From the cell containing the given text, extract its center point as [X, Y] coordinate. 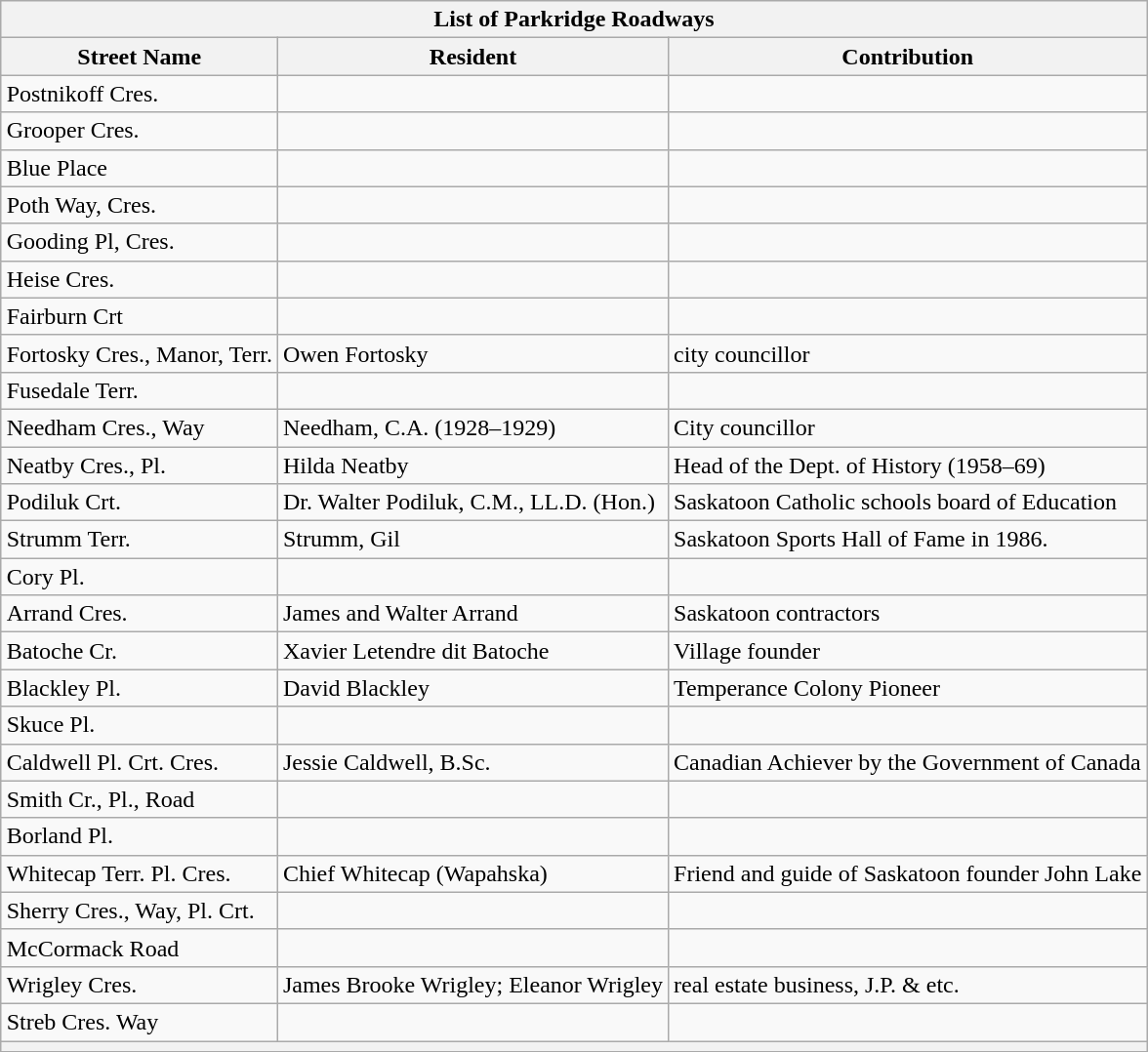
Cory Pl. [139, 577]
Chief Whitecap (Wapahska) [472, 873]
Xavier Letendre dit Batoche [472, 651]
Blackley Pl. [139, 688]
Canadian Achiever by the Government of Canada [908, 762]
Owen Fortosky [472, 353]
Street Name [139, 57]
Fairburn Crt [139, 316]
Fusedale Terr. [139, 390]
Blue Place [139, 168]
Caldwell Pl. Crt. Cres. [139, 762]
city councillor [908, 353]
Fortosky Cres., Manor, Terr. [139, 353]
Strumm, Gil [472, 540]
Arrand Cres. [139, 614]
Poth Way, Cres. [139, 205]
James Brooke Wrigley; Eleanor Wrigley [472, 985]
Batoche Cr. [139, 651]
Wrigley Cres. [139, 985]
List of Parkridge Roadways [574, 20]
Heise Cres. [139, 279]
Resident [472, 57]
Temperance Colony Pioneer [908, 688]
Head of the Dept. of History (1958–69) [908, 465]
Contribution [908, 57]
Grooper Cres. [139, 131]
Dr. Walter Podiluk, C.M., LL.D. (Hon.) [472, 503]
Strumm Terr. [139, 540]
real estate business, J.P. & etc. [908, 985]
Friend and guide of Saskatoon founder John Lake [908, 873]
Borland Pl. [139, 836]
David Blackley [472, 688]
Streb Cres. Way [139, 1022]
James and Walter Arrand [472, 614]
Neatby Cres., Pl. [139, 465]
Needham, C.A. (1928–1929) [472, 427]
Postnikoff Cres. [139, 94]
Whitecap Terr. Pl. Cres. [139, 873]
Gooding Pl, Cres. [139, 242]
Saskatoon Sports Hall of Fame in 1986. [908, 540]
Smith Cr., Pl., Road [139, 799]
McCormack Road [139, 948]
Skuce Pl. [139, 725]
Saskatoon Catholic schools board of Education [908, 503]
City councillor [908, 427]
Needham Cres., Way [139, 427]
Village founder [908, 651]
Hilda Neatby [472, 465]
Sherry Cres., Way, Pl. Crt. [139, 910]
Podiluk Crt. [139, 503]
Jessie Caldwell, B.Sc. [472, 762]
Saskatoon contractors [908, 614]
